Return (x, y) of the center of cell containing provided text 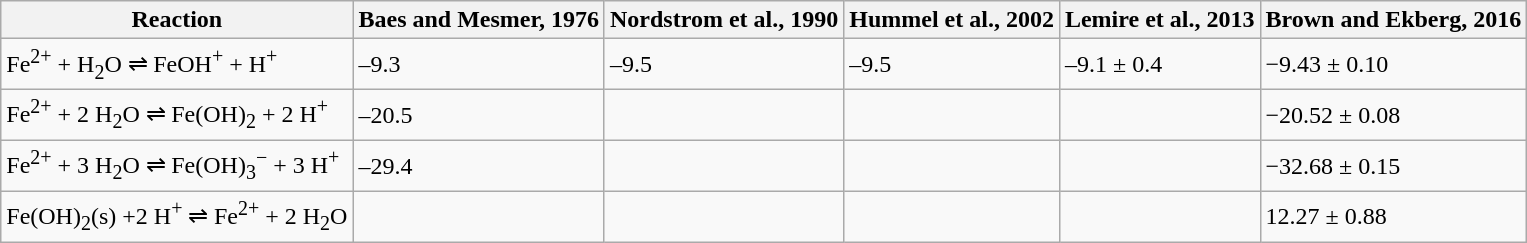
−20.52 ± 0.08 (1394, 116)
−9.43 ± 0.10 (1394, 64)
12.27 ± 0.88 (1394, 216)
Fe2+ + 3 H2O ⇌ Fe(OH)3− + 3 H+ (177, 166)
Reaction (177, 20)
Hummel et al., 2002 (952, 20)
–9.1 ± 0.4 (1160, 64)
–20.5 (479, 116)
Nordstrom et al., 1990 (724, 20)
Brown and Ekberg, 2016 (1394, 20)
–9.3 (479, 64)
−32.68 ± 0.15 (1394, 166)
Lemire et al., 2013 (1160, 20)
Fe2+ + 2 H2O ⇌ Fe(OH)2 + 2 H+ (177, 116)
Fe2+ + H2O ⇌ FeOH+ + H+ (177, 64)
Fe(OH)2(s) +2 H+ ⇌ Fe2+ + 2 H2O (177, 216)
Baes and Mesmer, 1976 (479, 20)
–29.4 (479, 166)
